Scan for the cell matching the given text and deliver its [x, y] coordinate at center. 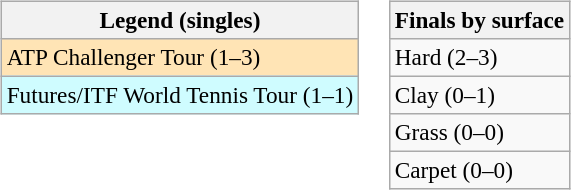
Grass (0–0) [479, 133]
ATP Challenger Tour (1–3) [180, 57]
Hard (2–3) [479, 57]
Carpet (0–0) [479, 171]
Futures/ITF World Tennis Tour (1–1) [180, 95]
Clay (0–1) [479, 95]
Legend (singles) [180, 20]
Finals by surface [479, 20]
